Capture the cell that displays the provided text and extract its (X, Y) central coordinate. 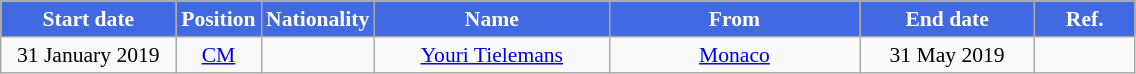
CM (218, 55)
End date (948, 19)
Monaco (734, 55)
From (734, 19)
Nationality (318, 19)
Name (492, 19)
Youri Tielemans (492, 55)
Ref. (1085, 19)
Start date (88, 19)
31 January 2019 (88, 55)
Position (218, 19)
31 May 2019 (948, 55)
